Provide the (X, Y) coordinate of the cell's center where the given text is located.  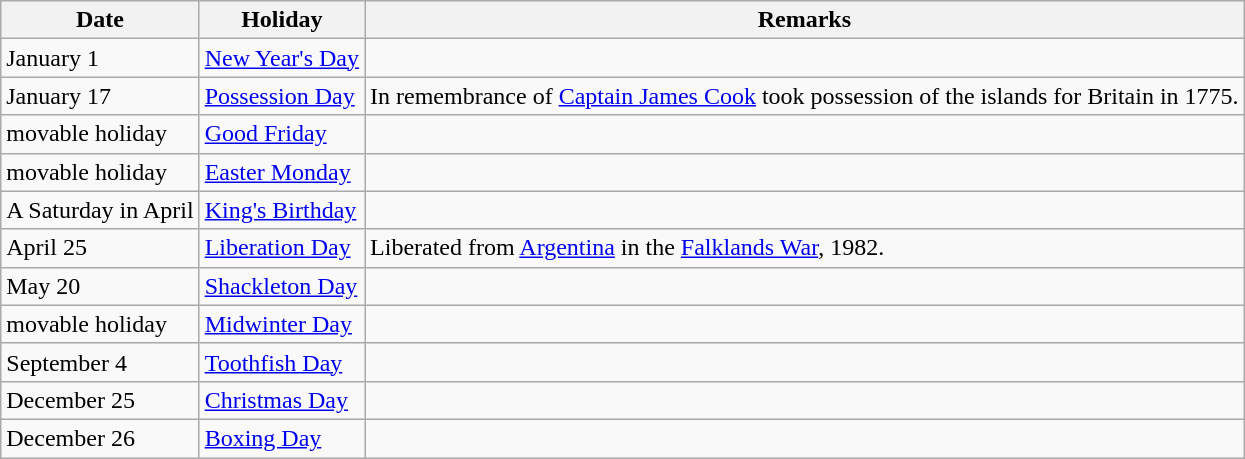
Date (100, 20)
A Saturday in April (100, 210)
Holiday (282, 20)
Midwinter Day (282, 324)
Liberation Day (282, 248)
December 26 (100, 438)
In remembrance of Captain James Cook took possession of the islands for Britain in 1775. (805, 96)
January 17 (100, 96)
September 4 (100, 362)
Remarks (805, 20)
Christmas Day (282, 400)
Boxing Day (282, 438)
Liberated from Argentina in the Falklands War, 1982. (805, 248)
April 25 (100, 248)
May 20 (100, 286)
Good Friday (282, 134)
Shackleton Day (282, 286)
Toothfish Day (282, 362)
King's Birthday (282, 210)
Possession Day (282, 96)
December 25 (100, 400)
New Year's Day (282, 58)
Easter Monday (282, 172)
January 1 (100, 58)
